From the cell containing the given text, extract its center point as [X, Y] coordinate. 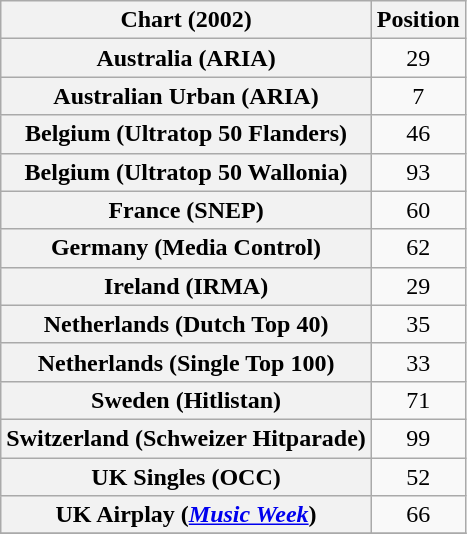
France (SNEP) [186, 210]
Australian Urban (ARIA) [186, 96]
99 [418, 438]
Switzerland (Schweizer Hitparade) [186, 438]
Position [418, 20]
UK Airplay (Music Week) [186, 515]
66 [418, 515]
46 [418, 134]
35 [418, 324]
Chart (2002) [186, 20]
Belgium (Ultratop 50 Wallonia) [186, 172]
UK Singles (OCC) [186, 477]
62 [418, 248]
33 [418, 362]
60 [418, 210]
52 [418, 477]
Sweden (Hitlistan) [186, 400]
Netherlands (Single Top 100) [186, 362]
Australia (ARIA) [186, 58]
Germany (Media Control) [186, 248]
Belgium (Ultratop 50 Flanders) [186, 134]
Netherlands (Dutch Top 40) [186, 324]
7 [418, 96]
Ireland (IRMA) [186, 286]
93 [418, 172]
71 [418, 400]
